Find where the given text appears and provide that cell's center as (x, y) coordinate. 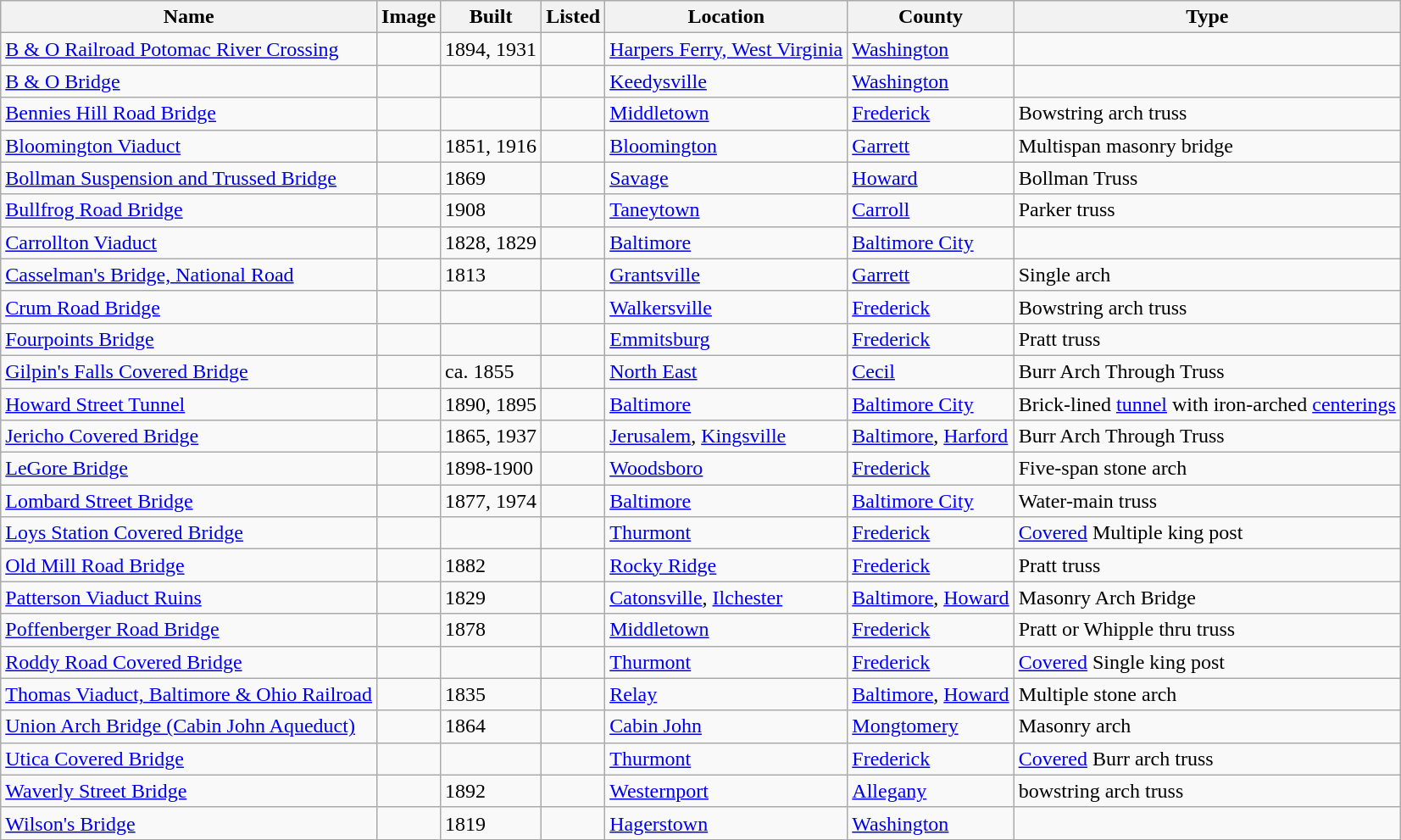
Utica Covered Bridge (189, 759)
Walkersville (726, 307)
Multispan masonry bridge (1207, 146)
1898-1900 (492, 469)
Howard Street Tunnel (189, 404)
Covered Single king post (1207, 662)
Hagerstown (726, 823)
ca. 1855 (492, 371)
Masonry Arch Bridge (1207, 598)
Patterson Viaduct Ruins (189, 598)
1908 (492, 210)
1835 (492, 694)
Catonsville, Ilchester (726, 598)
Gilpin's Falls Covered Bridge (189, 371)
Masonry arch (1207, 726)
Fourpoints Bridge (189, 339)
Mongtomery (931, 726)
Listed (573, 17)
Harpers Ferry, West Virginia (726, 49)
1829 (492, 598)
Wilson's Bridge (189, 823)
Water-main truss (1207, 501)
Loys Station Covered Bridge (189, 533)
Brick-lined tunnel with iron-arched centerings (1207, 404)
Taneytown (726, 210)
Type (1207, 17)
Covered Burr arch truss (1207, 759)
Woodsboro (726, 469)
Covered Multiple king post (1207, 533)
North East (726, 371)
Multiple stone arch (1207, 694)
Poffenberger Road Bridge (189, 630)
Crum Road Bridge (189, 307)
B & O Railroad Potomac River Crossing (189, 49)
1877, 1974 (492, 501)
1892 (492, 791)
Union Arch Bridge (Cabin John Aqueduct) (189, 726)
Image (409, 17)
1864 (492, 726)
1813 (492, 275)
1869 (492, 178)
1878 (492, 630)
Built (492, 17)
Cabin John (726, 726)
Cecil (931, 371)
1828, 1829 (492, 242)
Jerusalem, Kingsville (726, 437)
B & O Bridge (189, 81)
Bullfrog Road Bridge (189, 210)
Roddy Road Covered Bridge (189, 662)
Baltimore, Harford (931, 437)
Savage (726, 178)
Old Mill Road Bridge (189, 565)
1851, 1916 (492, 146)
Pratt or Whipple thru truss (1207, 630)
Casselman's Bridge, National Road (189, 275)
Allegany (931, 791)
1890, 1895 (492, 404)
Thomas Viaduct, Baltimore & Ohio Railroad (189, 694)
Keedysville (726, 81)
County (931, 17)
Bloomington Viaduct (189, 146)
Name (189, 17)
Emmitsburg (726, 339)
Five-span stone arch (1207, 469)
Westernport (726, 791)
Lombard Street Bridge (189, 501)
Rocky Ridge (726, 565)
Single arch (1207, 275)
Howard (931, 178)
Jericho Covered Bridge (189, 437)
1882 (492, 565)
Bloomington (726, 146)
Relay (726, 694)
Bollman Suspension and Trussed Bridge (189, 178)
Carrollton Viaduct (189, 242)
Waverly Street Bridge (189, 791)
1894, 1931 (492, 49)
Carroll (931, 210)
1865, 1937 (492, 437)
Bennies Hill Road Bridge (189, 114)
bowstring arch truss (1207, 791)
Bollman Truss (1207, 178)
Grantsville (726, 275)
Parker truss (1207, 210)
LeGore Bridge (189, 469)
Location (726, 17)
1819 (492, 823)
